Return (X, Y) of the center of cell containing provided text 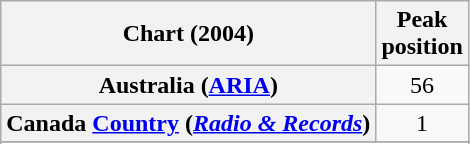
Chart (2004) (188, 34)
Peakposition (422, 34)
1 (422, 123)
Canada Country (Radio & Records) (188, 123)
Australia (ARIA) (188, 85)
56 (422, 85)
